From the cell containing the given text, extract its center point as (x, y) coordinate. 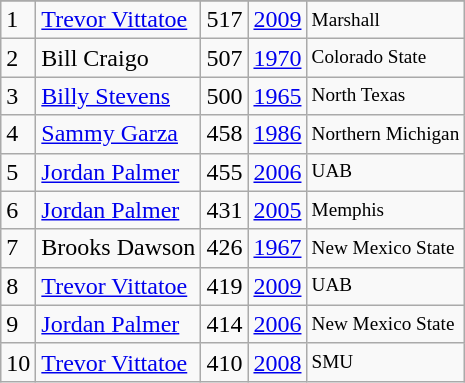
7 (18, 248)
Colorado State (386, 58)
SMU (386, 362)
1965 (278, 96)
Bill Craigo (118, 58)
410 (224, 362)
Brooks Dawson (118, 248)
419 (224, 286)
500 (224, 96)
9 (18, 324)
517 (224, 20)
3 (18, 96)
4 (18, 134)
6 (18, 210)
2008 (278, 362)
431 (224, 210)
Memphis (386, 210)
1986 (278, 134)
Northern Michigan (386, 134)
Billy Stevens (118, 96)
10 (18, 362)
414 (224, 324)
507 (224, 58)
2 (18, 58)
455 (224, 172)
1 (18, 20)
1970 (278, 58)
2005 (278, 210)
Sammy Garza (118, 134)
426 (224, 248)
Marshall (386, 20)
5 (18, 172)
8 (18, 286)
1967 (278, 248)
North Texas (386, 96)
458 (224, 134)
